Capture the cell that displays the provided text and extract its (x, y) central coordinate. 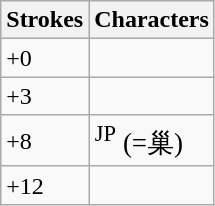
Characters (152, 20)
+12 (45, 185)
+3 (45, 96)
+8 (45, 140)
+0 (45, 58)
Strokes (45, 20)
JP (=巢) (152, 140)
